Search for the cell housing the specified text and yield its [x, y] center coordinate. 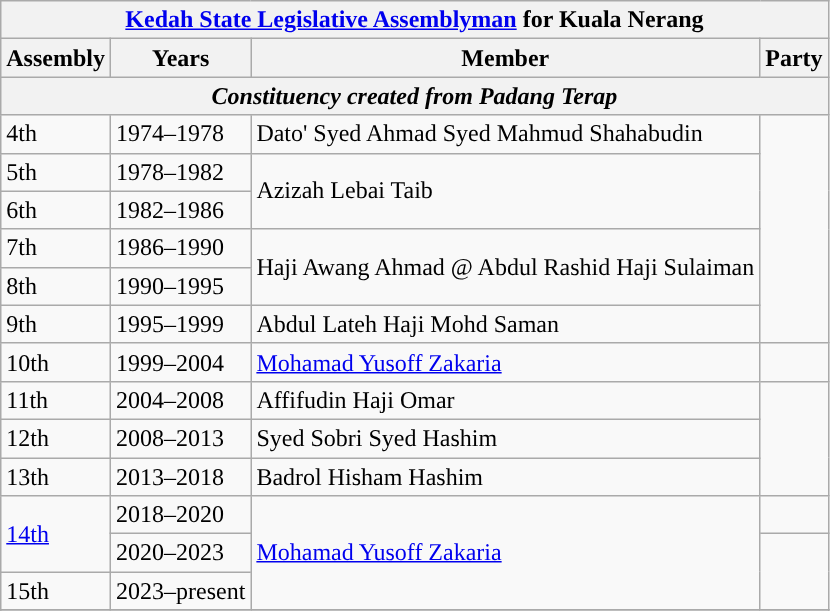
2018–2020 [180, 515]
9th [56, 324]
13th [56, 477]
2013–2018 [180, 477]
Badrol Hisham Hashim [506, 477]
Years [180, 58]
6th [56, 210]
2020–2023 [180, 553]
Abdul Lateh Haji Mohd Saman [506, 324]
Assembly [56, 58]
1982–1986 [180, 210]
Member [506, 58]
2008–2013 [180, 438]
Constituency created from Padang Terap [414, 96]
2004–2008 [180, 400]
Azizah Lebai Taib [506, 191]
1974–1978 [180, 134]
15th [56, 591]
2023–present [180, 591]
Dato' Syed Ahmad Syed Mahmud Shahabudin [506, 134]
Syed Sobri Syed Hashim [506, 438]
5th [56, 172]
1995–1999 [180, 324]
Kedah State Legislative Assemblyman for Kuala Nerang [414, 20]
1999–2004 [180, 362]
12th [56, 438]
Party [794, 58]
11th [56, 400]
7th [56, 248]
14th [56, 534]
1986–1990 [180, 248]
10th [56, 362]
1990–1995 [180, 286]
4th [56, 134]
1978–1982 [180, 172]
8th [56, 286]
Affifudin Haji Omar [506, 400]
Haji Awang Ahmad @ Abdul Rashid Haji Sulaiman [506, 267]
